Extract the (x, y) coordinate from the center of the cell holding the provided text.  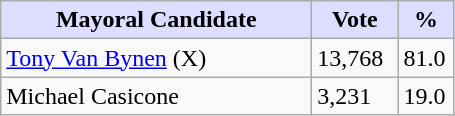
Mayoral Candidate (156, 20)
Michael Casicone (156, 96)
3,231 (355, 96)
Tony Van Bynen (X) (156, 58)
81.0 (426, 58)
Vote (355, 20)
19.0 (426, 96)
% (426, 20)
13,768 (355, 58)
